For the text-containing cell, return its midpoint in (X, Y) coordinate format. 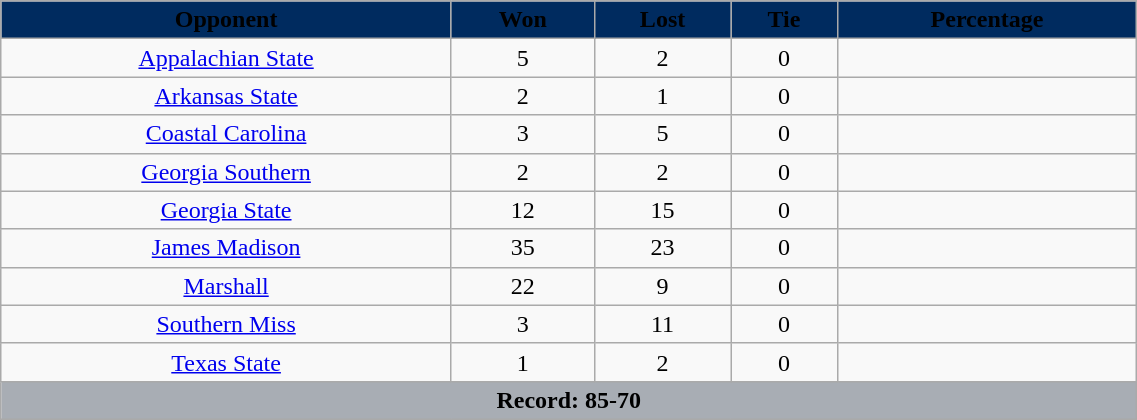
23 (662, 248)
Appalachian State (226, 58)
15 (662, 210)
Marshall (226, 286)
Lost (662, 20)
Tie (784, 20)
Record: 85-70 (569, 400)
Arkansas State (226, 96)
12 (522, 210)
11 (662, 324)
Percentage (987, 20)
35 (522, 248)
Georgia State (226, 210)
Opponent (226, 20)
Georgia Southern (226, 172)
22 (522, 286)
James Madison (226, 248)
Coastal Carolina (226, 134)
9 (662, 286)
Texas State (226, 362)
Won (522, 20)
Southern Miss (226, 324)
